Detect which cell encompasses the target text, then output its (X, Y) center coordinate. 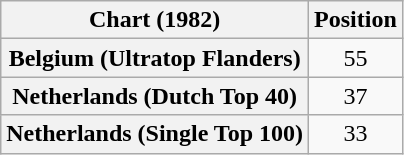
Chart (1982) (155, 20)
37 (356, 96)
55 (356, 58)
33 (356, 134)
Position (356, 20)
Netherlands (Dutch Top 40) (155, 96)
Netherlands (Single Top 100) (155, 134)
Belgium (Ultratop Flanders) (155, 58)
